Scan for the cell matching the given text and deliver its [x, y] coordinate at center. 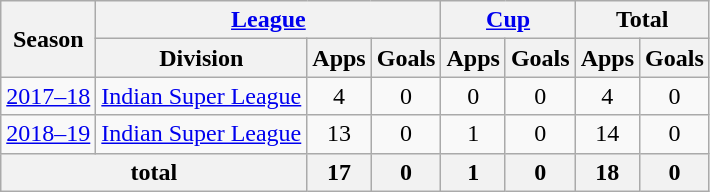
League [268, 20]
13 [339, 134]
Season [48, 39]
14 [607, 134]
17 [339, 172]
total [154, 172]
2018–19 [48, 134]
18 [607, 172]
Cup [508, 20]
2017–18 [48, 96]
Total [642, 20]
Division [202, 58]
